Output the (x, y) coordinate of the center of the cell containing the given text.  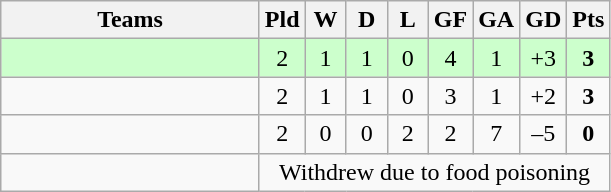
L (408, 20)
Pts (588, 20)
Withdrew due to food poisoning (434, 172)
7 (496, 134)
GF (450, 20)
4 (450, 58)
Teams (130, 20)
–5 (544, 134)
GA (496, 20)
D (366, 20)
GD (544, 20)
+2 (544, 96)
W (326, 20)
Pld (282, 20)
+3 (544, 58)
